Return the [X, Y] coordinate for the center point of the cell that contains the specified text.  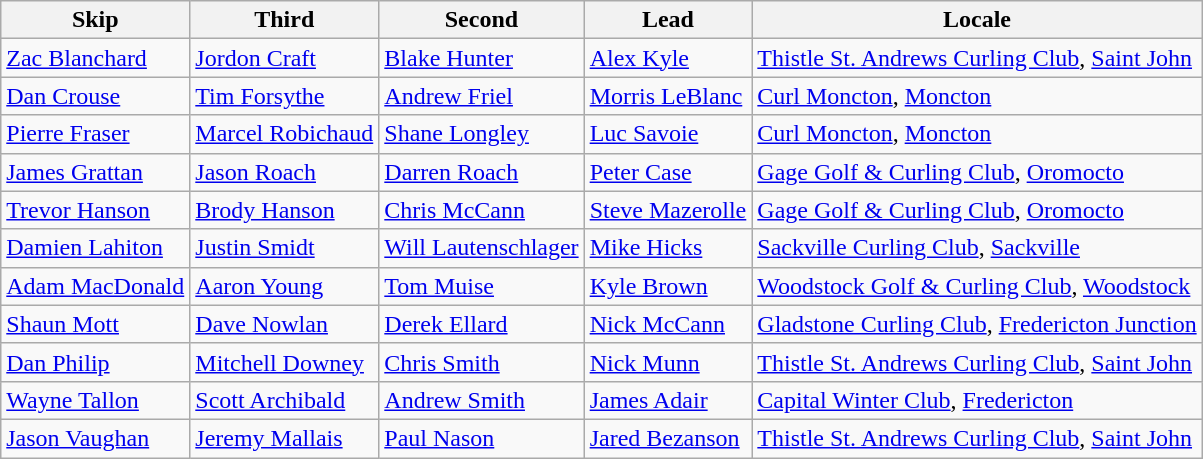
Adam MacDonald [96, 286]
Zac Blanchard [96, 58]
Tom Muise [482, 286]
Andrew Smith [482, 400]
Third [284, 20]
Wayne Tallon [96, 400]
Nick McCann [668, 324]
Derek Ellard [482, 324]
Sackville Curling Club, Sackville [977, 248]
Will Lautenschlager [482, 248]
Andrew Friel [482, 96]
Jason Roach [284, 172]
Dan Crouse [96, 96]
Dan Philip [96, 362]
Chris McCann [482, 210]
Skip [96, 20]
Kyle Brown [668, 286]
Steve Mazerolle [668, 210]
Pierre Fraser [96, 134]
James Adair [668, 400]
Damien Lahiton [96, 248]
Nick Munn [668, 362]
Darren Roach [482, 172]
Gladstone Curling Club, Fredericton Junction [977, 324]
Jordon Craft [284, 58]
Trevor Hanson [96, 210]
Second [482, 20]
Capital Winter Club, Fredericton [977, 400]
Woodstock Golf & Curling Club, Woodstock [977, 286]
Mitchell Downey [284, 362]
Shaun Mott [96, 324]
Chris Smith [482, 362]
Paul Nason [482, 438]
Brody Hanson [284, 210]
James Grattan [96, 172]
Jeremy Mallais [284, 438]
Peter Case [668, 172]
Morris LeBlanc [668, 96]
Scott Archibald [284, 400]
Luc Savoie [668, 134]
Aaron Young [284, 286]
Blake Hunter [482, 58]
Shane Longley [482, 134]
Jared Bezanson [668, 438]
Mike Hicks [668, 248]
Marcel Robichaud [284, 134]
Alex Kyle [668, 58]
Tim Forsythe [284, 96]
Justin Smidt [284, 248]
Dave Nowlan [284, 324]
Locale [977, 20]
Jason Vaughan [96, 438]
Lead [668, 20]
